Identify which cell holds the provided text, then report its (X, Y) central coordinate. 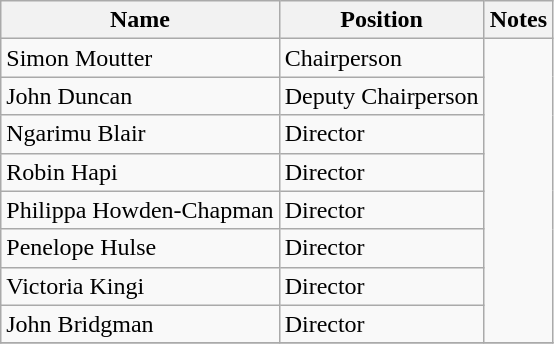
Penelope Hulse (140, 248)
Simon Moutter (140, 58)
Philippa Howden-Chapman (140, 210)
Robin Hapi (140, 172)
John Duncan (140, 96)
Name (140, 20)
Position (382, 20)
Victoria Kingi (140, 286)
Ngarimu Blair (140, 134)
Deputy Chairperson (382, 96)
John Bridgman (140, 324)
Notes (518, 20)
Chairperson (382, 58)
